Return the (X, Y) coordinate for the center point of the cell that contains the specified text.  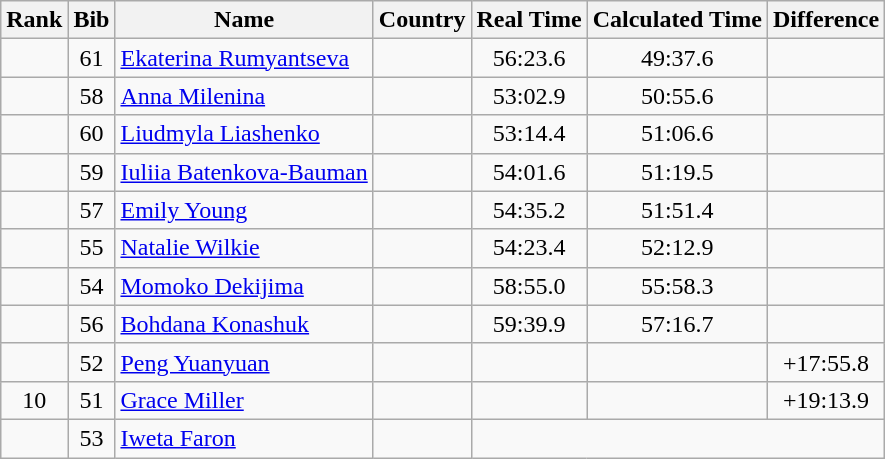
Country (422, 20)
58 (92, 96)
Difference (826, 20)
58:55.0 (529, 286)
55:58.3 (677, 286)
52 (92, 362)
54:01.6 (529, 172)
Grace Miller (244, 400)
51 (92, 400)
54:35.2 (529, 210)
Name (244, 20)
53:02.9 (529, 96)
57 (92, 210)
59:39.9 (529, 324)
Emily Young (244, 210)
51:19.5 (677, 172)
56:23.6 (529, 58)
56 (92, 324)
Calculated Time (677, 20)
53 (92, 438)
54 (92, 286)
50:55.6 (677, 96)
52:12.9 (677, 248)
Natalie Wilkie (244, 248)
+19:13.9 (826, 400)
Liudmyla Liashenko (244, 134)
Bohdana Konashuk (244, 324)
61 (92, 58)
53:14.4 (529, 134)
10 (34, 400)
Momoko Dekijima (244, 286)
54:23.4 (529, 248)
60 (92, 134)
Rank (34, 20)
59 (92, 172)
Real Time (529, 20)
+17:55.8 (826, 362)
Peng Yuanyuan (244, 362)
Ekaterina Rumyantseva (244, 58)
Bib (92, 20)
Iweta Faron (244, 438)
49:37.6 (677, 58)
55 (92, 248)
Iuliia Batenkova-Bauman (244, 172)
51:51.4 (677, 210)
Anna Milenina (244, 96)
57:16.7 (677, 324)
51:06.6 (677, 134)
